Output the (x, y) coordinate of the center of the cell containing the given text.  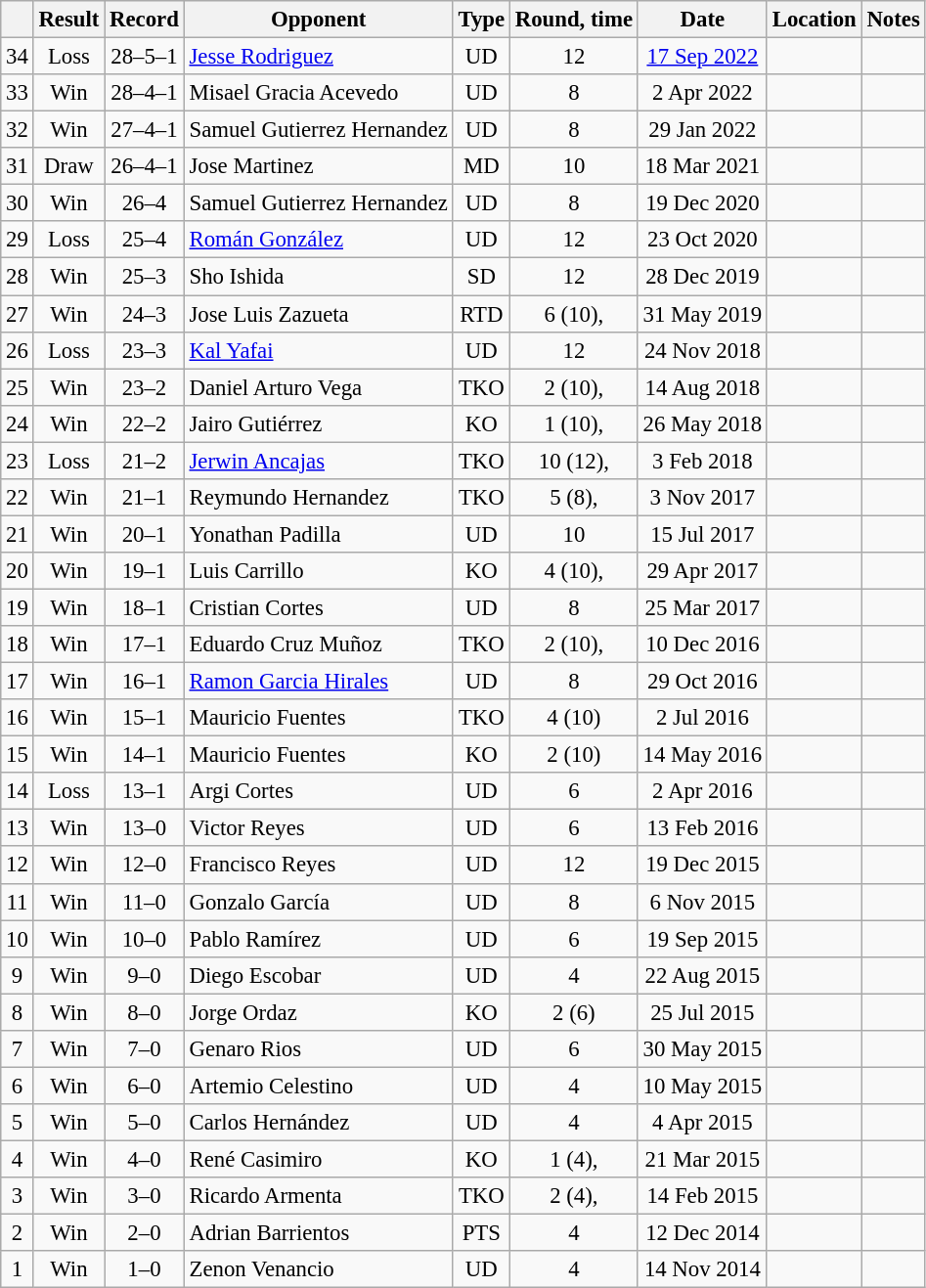
5 (18, 1123)
32 (18, 130)
3 Nov 2017 (702, 498)
18 Mar 2021 (702, 166)
PTS (481, 1233)
Argi Cortes (319, 791)
18–1 (145, 607)
Artemio Celestino (319, 1086)
Jairo Gutiérrez (319, 423)
2 (18, 1233)
21 Mar 2015 (702, 1159)
Ramon Garcia Hirales (319, 682)
13 (18, 828)
8–0 (145, 1012)
Jorge Ordaz (319, 1012)
14 Feb 2015 (702, 1196)
Genaro Rios (319, 1049)
15 Jul 2017 (702, 534)
14 (18, 791)
Result (68, 20)
9–0 (145, 975)
29 Jan 2022 (702, 130)
Eduardo Cruz Muñoz (319, 644)
26–4–1 (145, 166)
1 (18, 1269)
21–2 (145, 461)
Jerwin Ancajas (319, 461)
1–0 (145, 1269)
26 (18, 350)
Jose Luis Zazueta (319, 314)
28–5–1 (145, 57)
29 Oct 2016 (702, 682)
6 (10), (573, 314)
21 (18, 534)
25 Jul 2015 (702, 1012)
Notes (894, 20)
22 Aug 2015 (702, 975)
19 Dec 2020 (702, 203)
31 (18, 166)
Jesse Rodriguez (319, 57)
Reymundo Hernandez (319, 498)
10 May 2015 (702, 1086)
16 (18, 718)
10–0 (145, 939)
25–4 (145, 240)
21–1 (145, 498)
14 Aug 2018 (702, 387)
2 (4), (573, 1196)
14 Nov 2014 (702, 1269)
1 (4), (573, 1159)
28 (18, 277)
13–1 (145, 791)
Date (702, 20)
2 Apr 2016 (702, 791)
28 Dec 2019 (702, 277)
26 May 2018 (702, 423)
Record (145, 20)
4 (10), (573, 571)
23–2 (145, 387)
1 (10), (573, 423)
29 Apr 2017 (702, 571)
13–0 (145, 828)
34 (18, 57)
19 Dec 2015 (702, 866)
25 (18, 387)
2 Apr 2022 (702, 93)
Luis Carrillo (319, 571)
12 Dec 2014 (702, 1233)
20–1 (145, 534)
3 Feb 2018 (702, 461)
30 (18, 203)
18 (18, 644)
Jose Martinez (319, 166)
5–0 (145, 1123)
25–3 (145, 277)
2 (6) (573, 1012)
MD (481, 166)
10 Dec 2016 (702, 644)
René Casimiro (319, 1159)
RTD (481, 314)
4–0 (145, 1159)
Cristian Cortes (319, 607)
Draw (68, 166)
29 (18, 240)
Carlos Hernández (319, 1123)
2 (10) (573, 755)
2 Jul 2016 (702, 718)
28–4–1 (145, 93)
19–1 (145, 571)
Opponent (319, 20)
22 (18, 498)
Diego Escobar (319, 975)
9 (18, 975)
11–0 (145, 902)
25 Mar 2017 (702, 607)
17 (18, 682)
3–0 (145, 1196)
23 (18, 461)
Pablo Ramírez (319, 939)
33 (18, 93)
Location (814, 20)
4 Apr 2015 (702, 1123)
19 Sep 2015 (702, 939)
Round, time (573, 20)
14–1 (145, 755)
27 (18, 314)
23–3 (145, 350)
10 (12), (573, 461)
SD (481, 277)
16–1 (145, 682)
23 Oct 2020 (702, 240)
3 (18, 1196)
6 Nov 2015 (702, 902)
7 (18, 1049)
26–4 (145, 203)
24 (18, 423)
11 (18, 902)
Daniel Arturo Vega (319, 387)
Gonzalo García (319, 902)
Sho Ishida (319, 277)
19 (18, 607)
12–0 (145, 866)
Ricardo Armenta (319, 1196)
15 (18, 755)
24 Nov 2018 (702, 350)
Misael Gracia Acevedo (319, 93)
24–3 (145, 314)
20 (18, 571)
2–0 (145, 1233)
Kal Yafai (319, 350)
Type (481, 20)
Francisco Reyes (319, 866)
Adrian Barrientos (319, 1233)
14 May 2016 (702, 755)
31 May 2019 (702, 314)
17–1 (145, 644)
17 Sep 2022 (702, 57)
27–4–1 (145, 130)
30 May 2015 (702, 1049)
15–1 (145, 718)
Zenon Venancio (319, 1269)
13 Feb 2016 (702, 828)
Román González (319, 240)
7–0 (145, 1049)
Yonathan Padilla (319, 534)
6–0 (145, 1086)
Victor Reyes (319, 828)
4 (10) (573, 718)
5 (8), (573, 498)
22–2 (145, 423)
